Search for the cell housing the specified text and yield its [x, y] center coordinate. 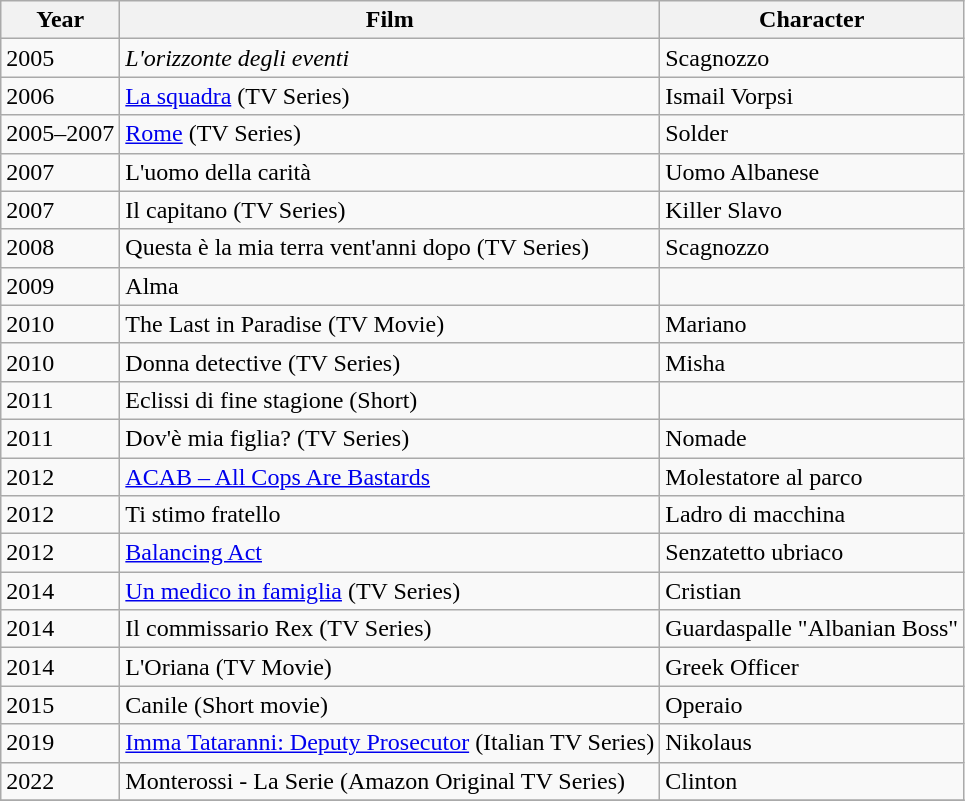
Un medico in famiglia (TV Series) [390, 591]
Mariano [812, 324]
Killer Slavo [812, 210]
Questa è la mia terra vent'anni dopo (TV Series) [390, 248]
Clinton [812, 781]
2022 [60, 781]
Il commissario Rex (TV Series) [390, 629]
Senzatetto ubriaco [812, 553]
Canile (Short movie) [390, 705]
Ismail Vorpsi [812, 96]
Ladro di macchina [812, 515]
Ti stimo fratello [390, 515]
Misha [812, 362]
2005 [60, 58]
Year [60, 20]
L'uomo della carità [390, 172]
Alma [390, 286]
Solder [812, 134]
Eclissi di fine stagione (Short) [390, 400]
Monterossi - La Serie (Amazon Original TV Series) [390, 781]
Cristian [812, 591]
Balancing Act [390, 553]
2008 [60, 248]
Il capitano (TV Series) [390, 210]
2005–2007 [60, 134]
The Last in Paradise (TV Movie) [390, 324]
2015 [60, 705]
L'orizzonte degli eventi [390, 58]
Nikolaus [812, 743]
Operaio [812, 705]
Uomo Albanese [812, 172]
2019 [60, 743]
Molestatore al parco [812, 477]
Film [390, 20]
Greek Officer [812, 667]
Donna detective (TV Series) [390, 362]
L'Oriana (TV Movie) [390, 667]
Rome (TV Series) [390, 134]
Imma Tataranni: Deputy Prosecutor (Italian TV Series) [390, 743]
ACAB – All Cops Are Bastards [390, 477]
2006 [60, 96]
Guardaspalle "Albanian Boss" [812, 629]
Character [812, 20]
Dov'è mia figlia? (TV Series) [390, 438]
La squadra (TV Series) [390, 96]
2009 [60, 286]
Nomade [812, 438]
